Extract the (x, y) coordinate from the center of the cell holding the provided text.  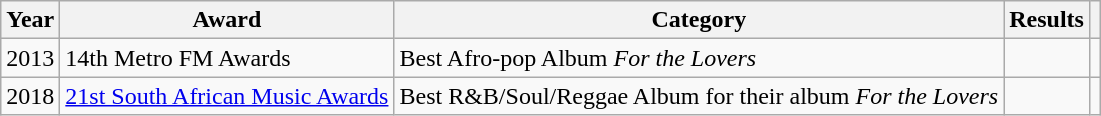
Award (227, 20)
Best R&B/Soul/Reggae Album for their album For the Lovers (699, 96)
Best Afro-pop Album For the Lovers (699, 58)
2013 (30, 58)
14th Metro FM Awards (227, 58)
Category (699, 20)
Year (30, 20)
2018 (30, 96)
Results (1047, 20)
21st South African Music Awards (227, 96)
